Return [X, Y] of the center of cell containing provided text 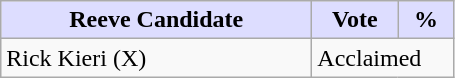
Vote [355, 20]
Reeve Candidate [156, 20]
Acclaimed [383, 58]
% [426, 20]
Rick Kieri (X) [156, 58]
